Identify which cell holds the provided text, then report its (x, y) central coordinate. 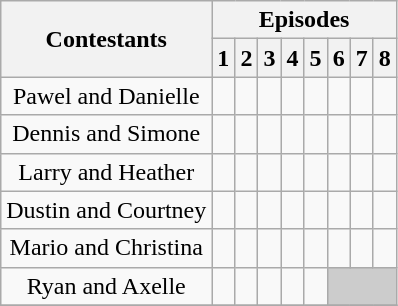
Mario and Christina (106, 248)
3 (270, 58)
Dustin and Courtney (106, 210)
Episodes (304, 20)
Dennis and Simone (106, 134)
1 (224, 58)
Ryan and Axelle (106, 286)
Contestants (106, 39)
4 (292, 58)
8 (384, 58)
7 (362, 58)
5 (316, 58)
Pawel and Danielle (106, 96)
Larry and Heather (106, 172)
6 (338, 58)
2 (246, 58)
